Identify which cell holds the provided text, then report its (X, Y) central coordinate. 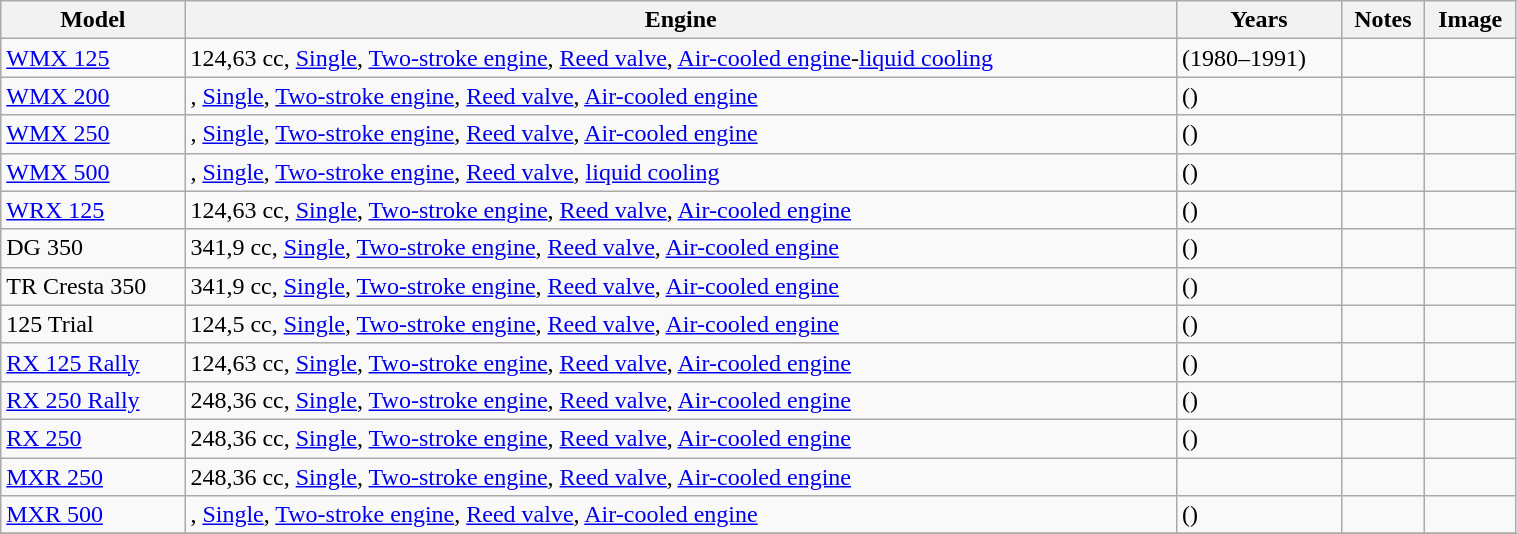
Image (1471, 20)
RX 250 (93, 438)
(1980–1991) (1260, 58)
Years (1260, 20)
124,5 cc, Single, Two-stroke engine, Reed valve, Air-cooled engine (681, 324)
MXR 500 (93, 515)
WRX 125 (93, 210)
TR Cresta 350 (93, 286)
RX 125 Rally (93, 362)
WMX 200 (93, 96)
DG 350 (93, 248)
MXR 250 (93, 477)
Model (93, 20)
WMX 125 (93, 58)
125 Trial (93, 324)
124,63 cc, Single, Two-stroke engine, Reed valve, Air-cooled engine-liquid cooling (681, 58)
WMX 250 (93, 134)
WMX 500 (93, 172)
RX 250 Rally (93, 400)
Notes (1382, 20)
Engine (681, 20)
, Single, Two-stroke engine, Reed valve, liquid cooling (681, 172)
